Provide the (x, y) coordinate of the cell's center where the given text is located.  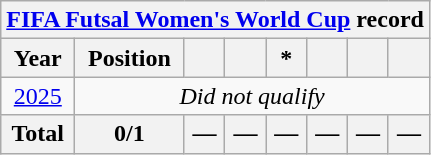
Position (130, 58)
Did not qualify (252, 96)
2025 (38, 96)
Year (38, 58)
* (286, 58)
FIFA Futsal Women's World Cup record (216, 20)
Total (38, 134)
0/1 (130, 134)
